For the text-containing cell, return its midpoint in (x, y) coordinate format. 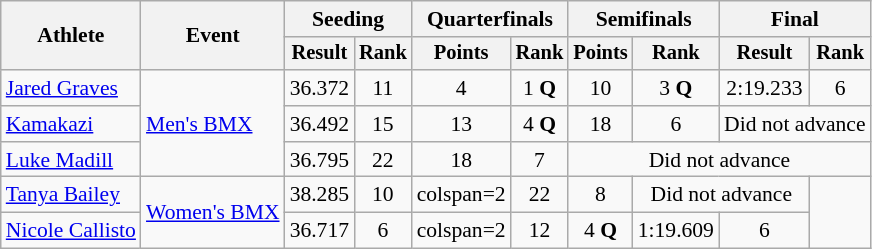
Quarterfinals (490, 19)
15 (383, 124)
Athlete (71, 36)
Nicole Callisto (71, 231)
Women's BMX (213, 212)
12 (540, 231)
Event (213, 36)
Seeding (348, 19)
Semifinals (644, 19)
Kamakazi (71, 124)
3 Q (676, 88)
1 Q (540, 88)
11 (383, 88)
36.492 (320, 124)
Tanya Bailey (71, 195)
36.372 (320, 88)
7 (540, 160)
13 (462, 124)
Jared Graves (71, 88)
36.717 (320, 231)
4 (462, 88)
Men's BMX (213, 124)
8 (600, 195)
Luke Madill (71, 160)
Final (795, 19)
1:19.609 (676, 231)
2:19.233 (764, 88)
38.285 (320, 195)
36.795 (320, 160)
